For the text-containing cell, return its midpoint in [x, y] coordinate format. 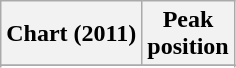
Chart (2011) [72, 34]
Peakposition [188, 34]
